Return (x, y) of the center of cell containing provided text 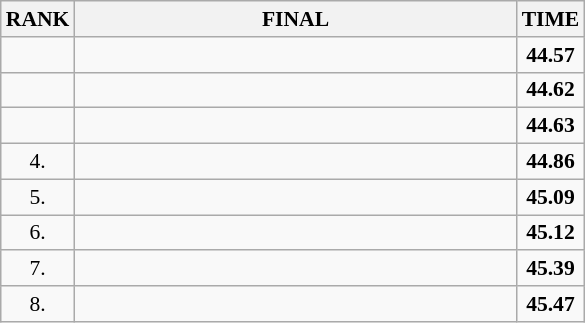
44.62 (551, 90)
FINAL (295, 19)
45.12 (551, 233)
7. (38, 269)
5. (38, 197)
RANK (38, 19)
44.63 (551, 126)
45.39 (551, 269)
45.47 (551, 304)
6. (38, 233)
44.86 (551, 162)
4. (38, 162)
8. (38, 304)
45.09 (551, 197)
TIME (551, 19)
44.57 (551, 55)
